Find where the given text appears and provide that cell's center as [X, Y] coordinate. 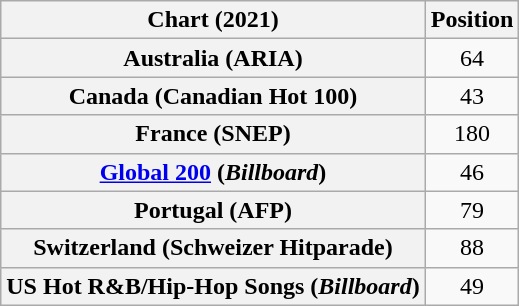
US Hot R&B/Hip-Hop Songs (Billboard) [213, 286]
49 [472, 286]
79 [472, 210]
Australia (ARIA) [213, 58]
Canada (Canadian Hot 100) [213, 96]
Portugal (AFP) [213, 210]
Chart (2021) [213, 20]
46 [472, 172]
Switzerland (Schweizer Hitparade) [213, 248]
88 [472, 248]
43 [472, 96]
180 [472, 134]
64 [472, 58]
France (SNEP) [213, 134]
Position [472, 20]
Global 200 (Billboard) [213, 172]
